Detect which cell encompasses the target text, then output its (X, Y) center coordinate. 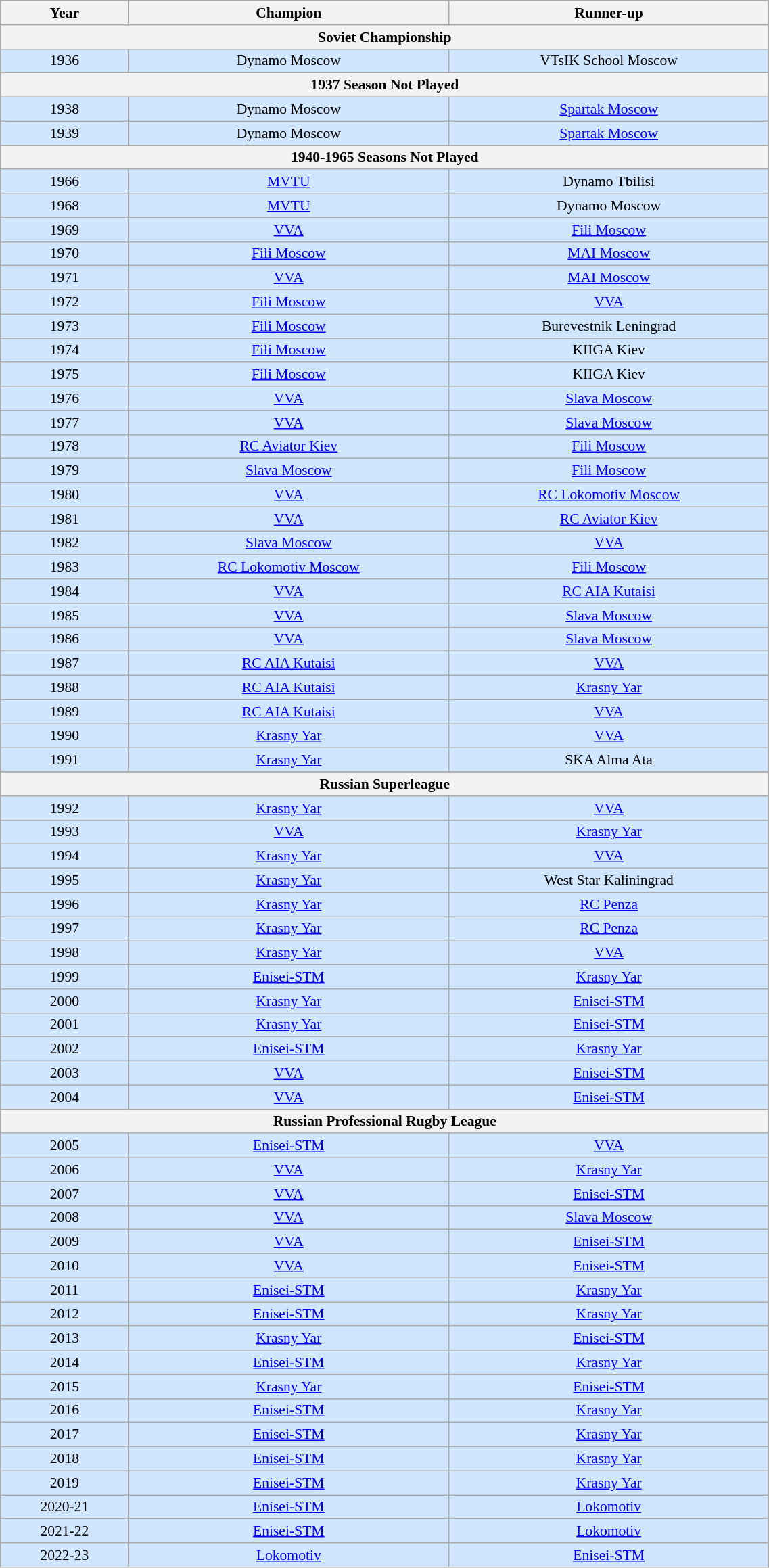
1980 (65, 495)
1936 (65, 61)
2015 (65, 1387)
2019 (65, 1483)
1987 (65, 664)
2008 (65, 1218)
2003 (65, 1074)
Runner-up (609, 13)
1966 (65, 182)
1969 (65, 230)
2005 (65, 1146)
Year (65, 13)
Soviet Championship (385, 37)
2009 (65, 1242)
2004 (65, 1097)
Champion (288, 13)
1983 (65, 568)
2001 (65, 1025)
West Star Kaliningrad (609, 881)
1993 (65, 832)
Dynamo Tbilisi (609, 182)
2007 (65, 1194)
1975 (65, 375)
1985 (65, 616)
2010 (65, 1266)
1937 Season Not Played (385, 85)
2021-22 (65, 1531)
1939 (65, 133)
2011 (65, 1290)
1971 (65, 278)
1986 (65, 639)
1989 (65, 712)
Burevestnik Leningrad (609, 326)
2002 (65, 1049)
1988 (65, 688)
2000 (65, 1001)
1994 (65, 856)
1998 (65, 953)
1984 (65, 591)
2018 (65, 1459)
1970 (65, 254)
1978 (65, 446)
Russian Professional Rugby League (385, 1122)
2012 (65, 1314)
1976 (65, 398)
1990 (65, 736)
1979 (65, 471)
1977 (65, 423)
2006 (65, 1170)
1991 (65, 760)
1972 (65, 302)
1938 (65, 110)
2022-23 (65, 1555)
1968 (65, 206)
2017 (65, 1435)
1996 (65, 904)
2013 (65, 1339)
1974 (65, 350)
1940-1965 Seasons Not Played (385, 158)
SKA Alma Ata (609, 760)
1999 (65, 977)
1997 (65, 929)
Russian Superleague (385, 784)
2020-21 (65, 1507)
1973 (65, 326)
VTsIK School Moscow (609, 61)
2014 (65, 1362)
1995 (65, 881)
1981 (65, 519)
1982 (65, 543)
2016 (65, 1410)
1992 (65, 808)
